Detect which cell encompasses the target text, then output its [X, Y] center coordinate. 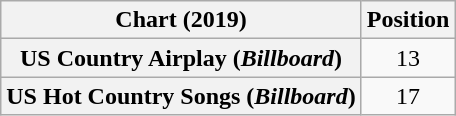
Position [408, 20]
US Hot Country Songs (Billboard) [181, 96]
13 [408, 58]
Chart (2019) [181, 20]
US Country Airplay (Billboard) [181, 58]
17 [408, 96]
